Provide the (X, Y) coordinate of the cell's center where the given text is located.  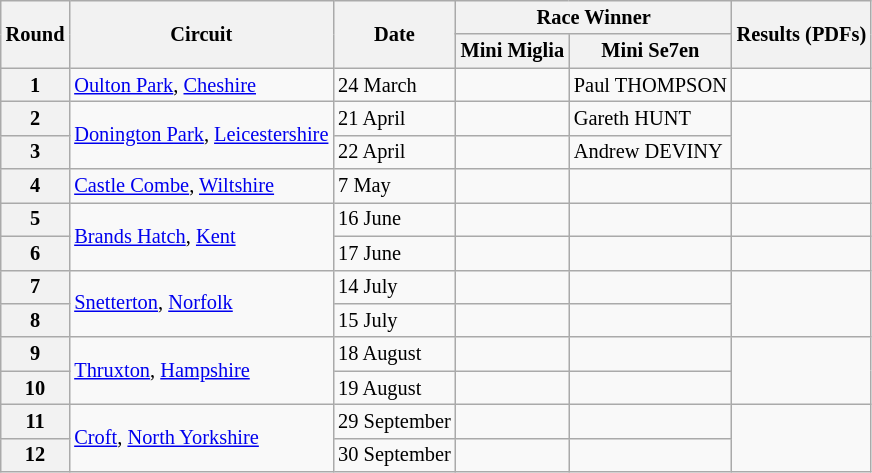
5 (36, 219)
30 September (394, 455)
Croft, North Yorkshire (201, 438)
15 July (394, 320)
Race Winner (594, 17)
3 (36, 152)
Results (PDFs) (802, 34)
Oulton Park, Cheshire (201, 85)
11 (36, 421)
24 March (394, 85)
Mini Se7en (650, 51)
Thruxton, Hampshire (201, 370)
21 April (394, 118)
7 (36, 287)
Snetterton, Norfolk (201, 304)
22 April (394, 152)
9 (36, 354)
6 (36, 253)
Round (36, 34)
Mini Miglia (512, 51)
Andrew DEVINY (650, 152)
17 June (394, 253)
Gareth HUNT (650, 118)
19 August (394, 388)
4 (36, 186)
2 (36, 118)
Date (394, 34)
12 (36, 455)
Brands Hatch, Kent (201, 236)
14 July (394, 287)
29 September (394, 421)
16 June (394, 219)
Paul THOMPSON (650, 85)
7 May (394, 186)
18 August (394, 354)
Donington Park, Leicestershire (201, 134)
Circuit (201, 34)
Castle Combe, Wiltshire (201, 186)
1 (36, 85)
10 (36, 388)
8 (36, 320)
